Output the [X, Y] coordinate of the center of the cell containing the given text.  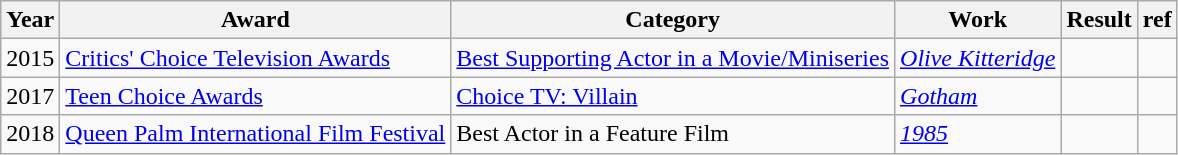
2018 [30, 134]
2017 [30, 96]
Gotham [978, 96]
ref [1157, 20]
Work [978, 20]
Choice TV: Villain [673, 96]
Best Actor in a Feature Film [673, 134]
Queen Palm International Film Festival [256, 134]
Best Supporting Actor in a Movie/Miniseries [673, 58]
1985 [978, 134]
Olive Kitteridge [978, 58]
Critics' Choice Television Awards [256, 58]
Category [673, 20]
Teen Choice Awards [256, 96]
Year [30, 20]
2015 [30, 58]
Award [256, 20]
Result [1099, 20]
